Determine the (X, Y) coordinate at the center of the cell enclosing the given text.  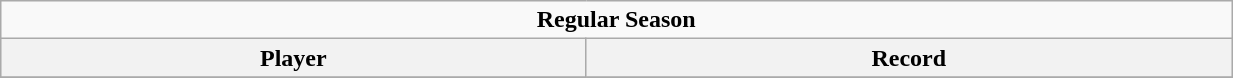
Record (909, 58)
Player (294, 58)
Regular Season (616, 20)
